For the text-containing cell, return its midpoint in [x, y] coordinate format. 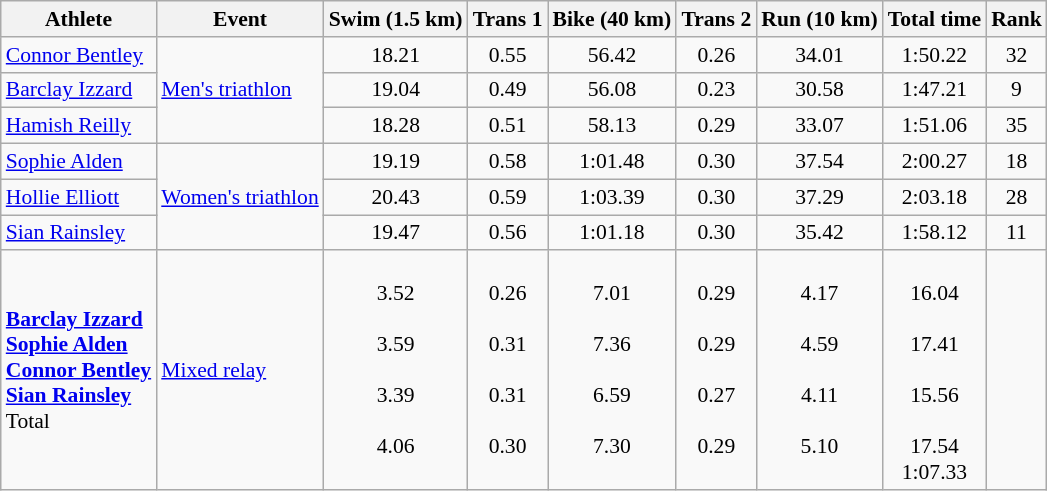
2:00.27 [934, 162]
37.29 [819, 197]
0.26 [716, 55]
Trans 2 [716, 19]
18.21 [396, 55]
0.290.290.270.29 [716, 371]
Hamish Reilly [78, 126]
0.260.310.310.30 [508, 371]
Hollie Elliott [78, 197]
37.54 [819, 162]
16.0417.4115.5617.541:07.33 [934, 371]
1:50.22 [934, 55]
0.23 [716, 90]
Barclay IzzardSophie AldenConnor BentleySian RainsleyTotal [78, 371]
Barclay Izzard [78, 90]
20.43 [396, 197]
Rank [1016, 19]
1:58.12 [934, 233]
1:01.48 [612, 162]
0.59 [508, 197]
19.19 [396, 162]
7.017.366.597.30 [612, 371]
Trans 1 [508, 19]
3.523.593.394.06 [396, 371]
56.42 [612, 55]
28 [1016, 197]
0.51 [508, 126]
32 [1016, 55]
9 [1016, 90]
Mixed relay [240, 371]
33.07 [819, 126]
Bike (40 km) [612, 19]
Connor Bentley [78, 55]
Event [240, 19]
Total time [934, 19]
0.56 [508, 233]
0.49 [508, 90]
0.29 [716, 126]
1:47.21 [934, 90]
35.42 [819, 233]
Swim (1.5 km) [396, 19]
Athlete [78, 19]
Sophie Alden [78, 162]
11 [1016, 233]
18 [1016, 162]
30.58 [819, 90]
1:01.18 [612, 233]
19.04 [396, 90]
19.47 [396, 233]
58.13 [612, 126]
2:03.18 [934, 197]
56.08 [612, 90]
34.01 [819, 55]
Sian Rainsley [78, 233]
4.174.594.115.10 [819, 371]
Men's triathlon [240, 90]
0.55 [508, 55]
1:51.06 [934, 126]
0.58 [508, 162]
35 [1016, 126]
Women's triathlon [240, 198]
1:03.39 [612, 197]
Run (10 km) [819, 19]
18.28 [396, 126]
